Return the (x, y) coordinate for the center point of the cell that contains the specified text.  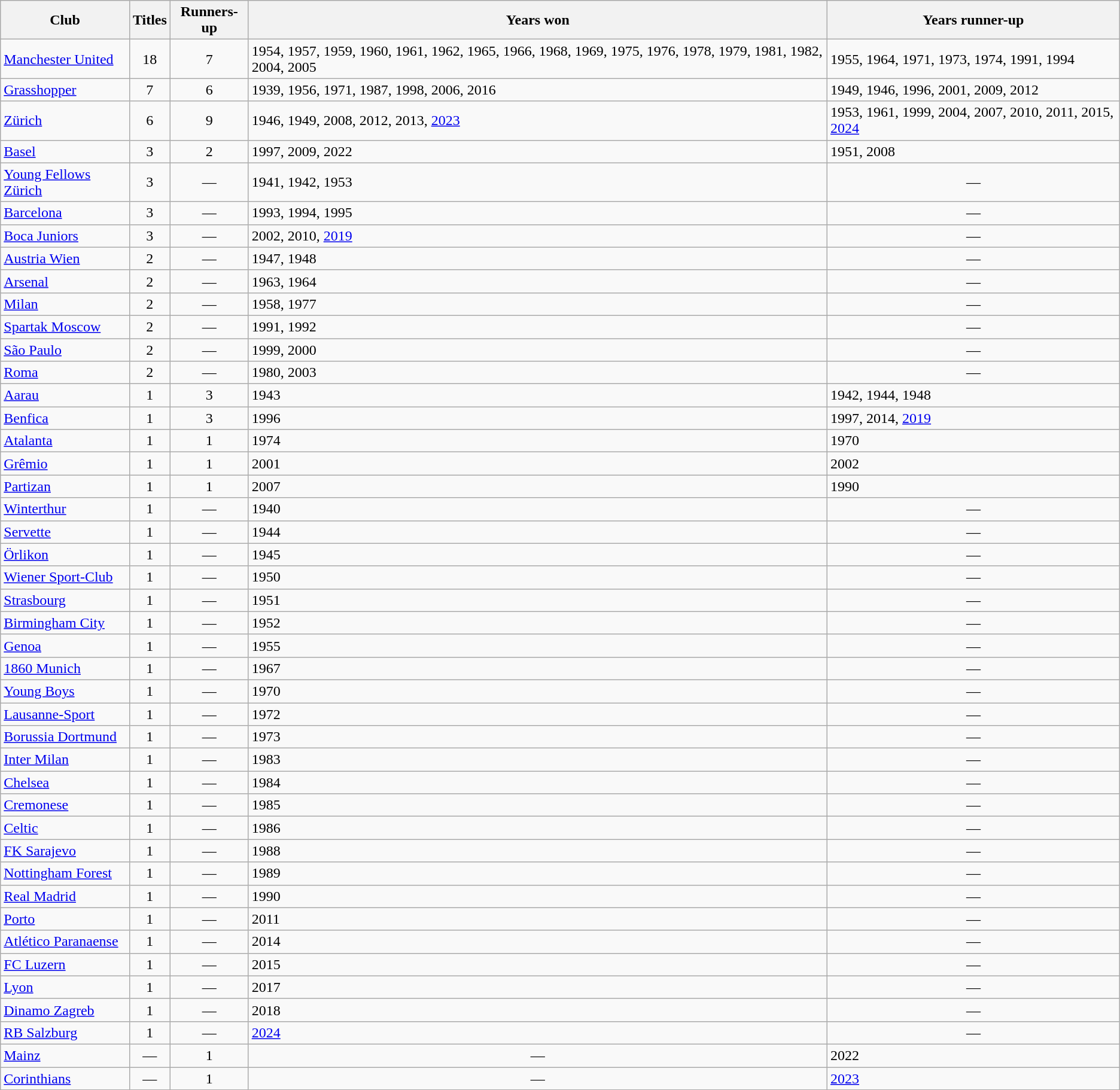
2014 (537, 942)
2001 (537, 464)
1997, 2009, 2022 (537, 151)
2022 (974, 1055)
Grasshopper (65, 90)
Benfica (65, 418)
Chelsea (65, 783)
Barcelona (65, 213)
1945 (537, 555)
Lausanne-Sport (65, 714)
Boca Juniors (65, 236)
1942, 1944, 1948 (974, 395)
2024 (537, 1033)
Örlikon (65, 555)
Dinamo Zagreb (65, 1010)
2018 (537, 1010)
Years runner-up (974, 20)
Club (65, 20)
1984 (537, 783)
Borussia Dortmund (65, 737)
Wiener Sport-Club (65, 577)
2015 (537, 964)
1996 (537, 418)
1983 (537, 760)
Genoa (65, 646)
Arsenal (65, 281)
Atalanta (65, 441)
Mainz (65, 1055)
Manchester United (65, 59)
Aarau (65, 395)
2002, 2010, 2019 (537, 236)
Titles (150, 20)
9 (209, 121)
Corinthians (65, 1079)
Cremonese (65, 805)
Porto (65, 919)
18 (150, 59)
Birmingham City (65, 623)
1941, 1942, 1953 (537, 182)
1943 (537, 395)
Nottingham Forest (65, 873)
1985 (537, 805)
Celtic (65, 828)
1997, 2014, 2019 (974, 418)
Young Fellows Zürich (65, 182)
1860 Munich (65, 668)
2017 (537, 987)
1944 (537, 532)
Atlético Paranaense (65, 942)
Roma (65, 373)
1999, 2000 (537, 350)
1989 (537, 873)
1986 (537, 828)
Basel (65, 151)
Runners-up (209, 20)
1954, 1957, 1959, 1960, 1961, 1962, 1965, 1966, 1968, 1969, 1975, 1976, 1978, 1979, 1981, 1982, 2004, 2005 (537, 59)
Lyon (65, 987)
Inter Milan (65, 760)
Strasbourg (65, 600)
Servette (65, 532)
Spartak Moscow (65, 327)
2007 (537, 486)
Milan (65, 304)
2002 (974, 464)
RB Salzburg (65, 1033)
1955, 1964, 1971, 1973, 1974, 1991, 1994 (974, 59)
FC Luzern (65, 964)
2023 (974, 1079)
Partizan (65, 486)
Winterthur (65, 509)
Grêmio (65, 464)
FK Sarajevo (65, 851)
1946, 1949, 2008, 2012, 2013, 2023 (537, 121)
1951, 2008 (974, 151)
São Paulo (65, 350)
1939, 1956, 1971, 1987, 1998, 2006, 2016 (537, 90)
Real Madrid (65, 896)
1951 (537, 600)
Zürich (65, 121)
1980, 2003 (537, 373)
1940 (537, 509)
1955 (537, 646)
1988 (537, 851)
2011 (537, 919)
Years won (537, 20)
Young Boys (65, 691)
1993, 1994, 1995 (537, 213)
1967 (537, 668)
1963, 1964 (537, 281)
1947, 1948 (537, 258)
1952 (537, 623)
1991, 1992 (537, 327)
1949, 1946, 1996, 2001, 2009, 2012 (974, 90)
Austria Wien (65, 258)
1974 (537, 441)
1973 (537, 737)
1958, 1977 (537, 304)
1972 (537, 714)
1953, 1961, 1999, 2004, 2007, 2010, 2011, 2015, 2024 (974, 121)
1950 (537, 577)
